Provide the (X, Y) coordinate of the cell's center where the given text is located.  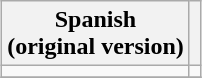
Spanish(original version) (96, 34)
